Find where the given text appears and provide that cell's center as (x, y) coordinate. 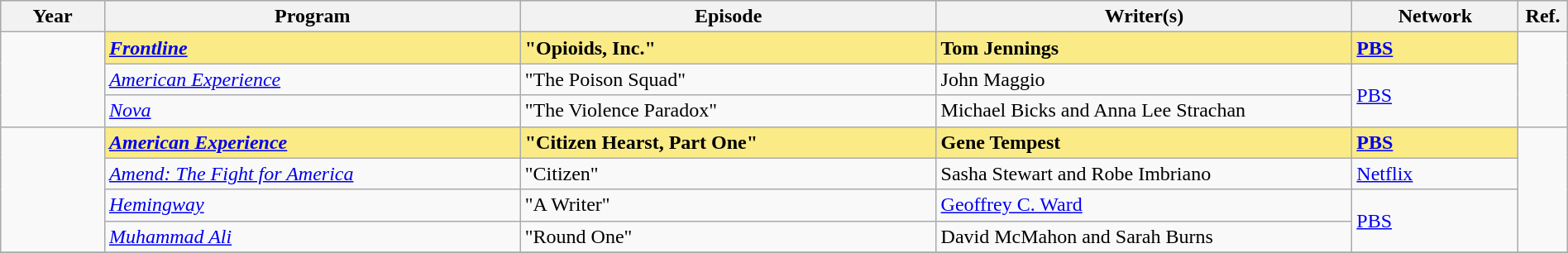
"Citizen Hearst, Part One" (728, 142)
Episode (728, 17)
John Maggio (1145, 79)
"A Writer" (728, 205)
Network (1436, 17)
Geoffrey C. Ward (1145, 205)
Writer(s) (1145, 17)
Year (53, 17)
Frontline (313, 48)
Hemingway (313, 205)
Michael Bicks and Anna Lee Strachan (1145, 111)
"Round One" (728, 236)
Amend: The Fight for America (313, 174)
Netflix (1436, 174)
Gene Tempest (1145, 142)
Muhammad Ali (313, 236)
"Opioids, Inc." (728, 48)
Ref. (1543, 17)
Sasha Stewart and Robe Imbriano (1145, 174)
"Citizen" (728, 174)
"The Violence Paradox" (728, 111)
Program (313, 17)
Tom Jennings (1145, 48)
David McMahon and Sarah Burns (1145, 236)
"The Poison Squad" (728, 79)
Nova (313, 111)
